Pinpoint the cell where the given text exists, returning its [x, y] midpoint coordinate. 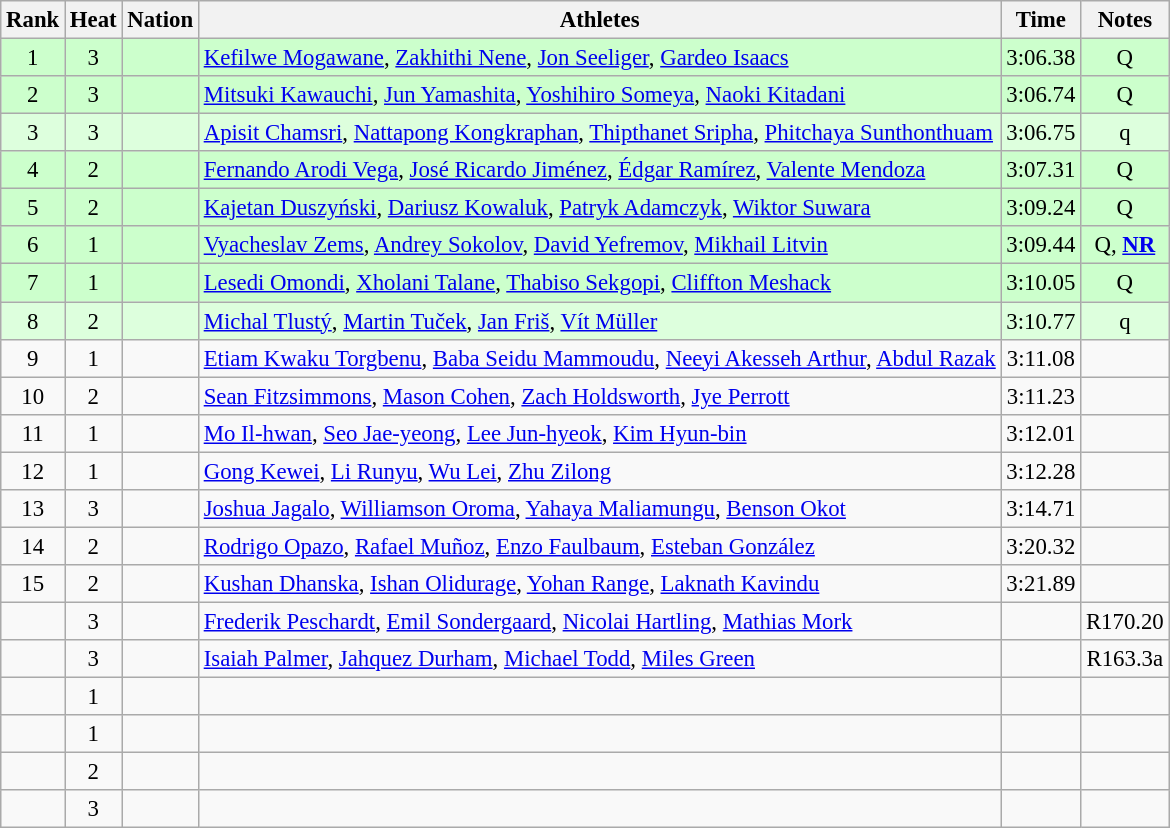
14 [33, 546]
3:07.31 [1041, 170]
Isaiah Palmer, Jahquez Durham, Michael Todd, Miles Green [600, 659]
Sean Fitzsimmons, Mason Cohen, Zach Holdsworth, Jye Perrott [600, 396]
3:10.05 [1041, 283]
12 [33, 471]
Fernando Arodi Vega, José Ricardo Jiménez, Édgar Ramírez, Valente Mendoza [600, 170]
7 [33, 283]
Q, NR [1125, 245]
13 [33, 509]
Frederik Peschardt, Emil Sondergaard, Nicolai Hartling, Mathias Mork [600, 621]
Michal Tlustý, Martin Tuček, Jan Friš, Vít Müller [600, 321]
3:21.89 [1041, 584]
Kushan Dhanska, Ishan Olidurage, Yohan Range, Laknath Kavindu [600, 584]
3:11.23 [1041, 396]
Vyacheslav Zems, Andrey Sokolov, David Yefremov, Mikhail Litvin [600, 245]
5 [33, 208]
3:06.74 [1041, 95]
9 [33, 358]
Rodrigo Opazo, Rafael Muñoz, Enzo Faulbaum, Esteban González [600, 546]
3:10.77 [1041, 321]
Gong Kewei, Li Runyu, Wu Lei, Zhu Zilong [600, 471]
6 [33, 245]
3:09.24 [1041, 208]
3:12.01 [1041, 433]
3:06.38 [1041, 58]
Notes [1125, 20]
3:06.75 [1041, 133]
Heat [94, 20]
4 [33, 170]
Time [1041, 20]
15 [33, 584]
Kajetan Duszyński, Dariusz Kowaluk, Patryk Adamczyk, Wiktor Suwara [600, 208]
3:09.44 [1041, 245]
Etiam Kwaku Torgbenu, Baba Seidu Mammoudu, Neeyi Akesseh Arthur, Abdul Razak [600, 358]
8 [33, 321]
Mo Il-hwan, Seo Jae-yeong, Lee Jun-hyeok, Kim Hyun-bin [600, 433]
3:20.32 [1041, 546]
Mitsuki Kawauchi, Jun Yamashita, Yoshihiro Someya, Naoki Kitadani [600, 95]
Athletes [600, 20]
3:12.28 [1041, 471]
3:14.71 [1041, 509]
R170.20 [1125, 621]
11 [33, 433]
Apisit Chamsri, Nattapong Kongkraphan, Thipthanet Sripha, Phitchaya Sunthonthuam [600, 133]
3:11.08 [1041, 358]
Joshua Jagalo, Williamson Oroma, Yahaya Maliamungu, Benson Okot [600, 509]
Kefilwe Mogawane, Zakhithi Nene, Jon Seeliger, Gardeo Isaacs [600, 58]
R163.3a [1125, 659]
Lesedi Omondi, Xholani Talane, Thabiso Sekgopi, Cliffton Meshack [600, 283]
Rank [33, 20]
10 [33, 396]
Nation [160, 20]
